Provide the [x, y] coordinate of the cell's center where the given text is located.  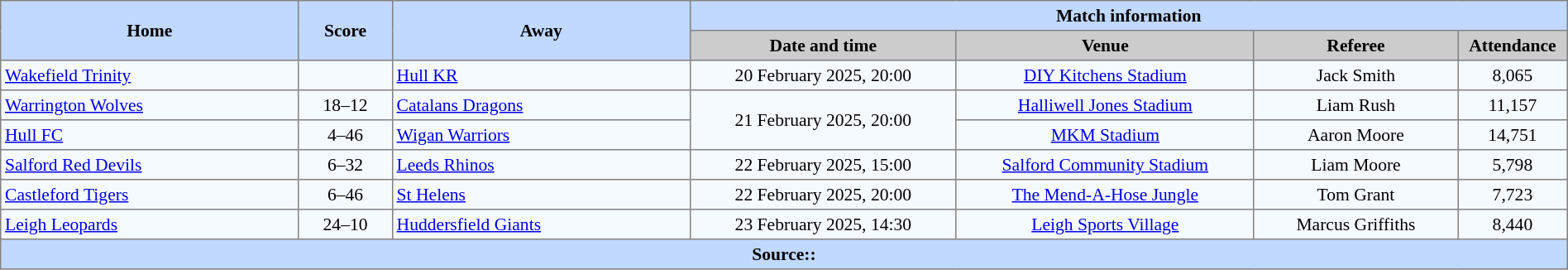
5,798 [1513, 165]
Tom Grant [1355, 195]
MKM Stadium [1105, 135]
8,440 [1513, 224]
Wakefield Trinity [150, 75]
18–12 [346, 105]
Jack Smith [1355, 75]
Score [346, 31]
Warrington Wolves [150, 105]
6–32 [346, 165]
8,065 [1513, 75]
Catalans Dragons [541, 105]
Aaron Moore [1355, 135]
Referee [1355, 46]
Wigan Warriors [541, 135]
The Mend-A-Hose Jungle [1105, 195]
Castleford Tigers [150, 195]
Venue [1105, 46]
Home [150, 31]
Halliwell Jones Stadium [1105, 105]
Attendance [1513, 46]
Match information [1128, 16]
23 February 2025, 14:30 [823, 224]
Source:: [784, 254]
6–46 [346, 195]
21 February 2025, 20:00 [823, 120]
Salford Red Devils [150, 165]
22 February 2025, 15:00 [823, 165]
7,723 [1513, 195]
Hull KR [541, 75]
Leigh Leopards [150, 224]
Liam Rush [1355, 105]
Liam Moore [1355, 165]
Away [541, 31]
Huddersfield Giants [541, 224]
22 February 2025, 20:00 [823, 195]
11,157 [1513, 105]
Salford Community Stadium [1105, 165]
Date and time [823, 46]
Hull FC [150, 135]
Marcus Griffiths [1355, 224]
Leigh Sports Village [1105, 224]
St Helens [541, 195]
14,751 [1513, 135]
Leeds Rhinos [541, 165]
20 February 2025, 20:00 [823, 75]
4–46 [346, 135]
24–10 [346, 224]
DIY Kitchens Stadium [1105, 75]
